Output the (x, y) coordinate of the center of the cell containing the given text.  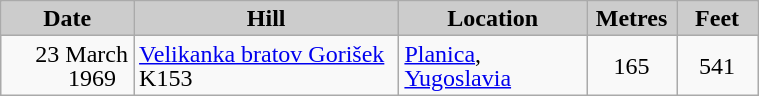
165 (631, 66)
Planica, Yugoslavia (493, 66)
Feet (716, 18)
Velikanka bratov Gorišek K153 (266, 66)
541 (716, 66)
Date (68, 18)
Metres (631, 18)
Hill (266, 18)
Location (493, 18)
23 March 1969 (68, 66)
